Search for the cell housing the specified text and yield its (x, y) center coordinate. 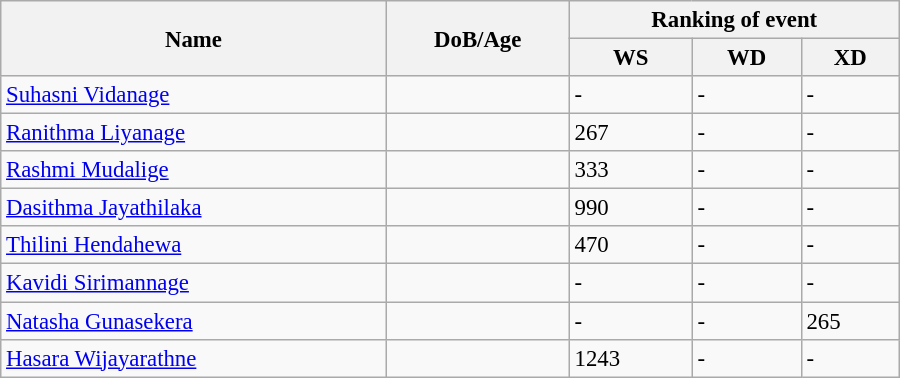
Name (194, 38)
990 (630, 208)
267 (630, 133)
Thilini Hendahewa (194, 245)
WS (630, 58)
Kavidi Sirimannage (194, 283)
Ranithma Liyanage (194, 133)
Natasha Gunasekera (194, 321)
XD (850, 58)
Dasithma Jayathilaka (194, 208)
Suhasni Vidanage (194, 95)
265 (850, 321)
Rashmi Mudalige (194, 170)
Hasara Wijayarathne (194, 358)
1243 (630, 358)
470 (630, 245)
WD (746, 58)
333 (630, 170)
Ranking of event (734, 20)
DoB/Age (478, 38)
